Locate the cell with the specified text and output its (X, Y) center coordinate. 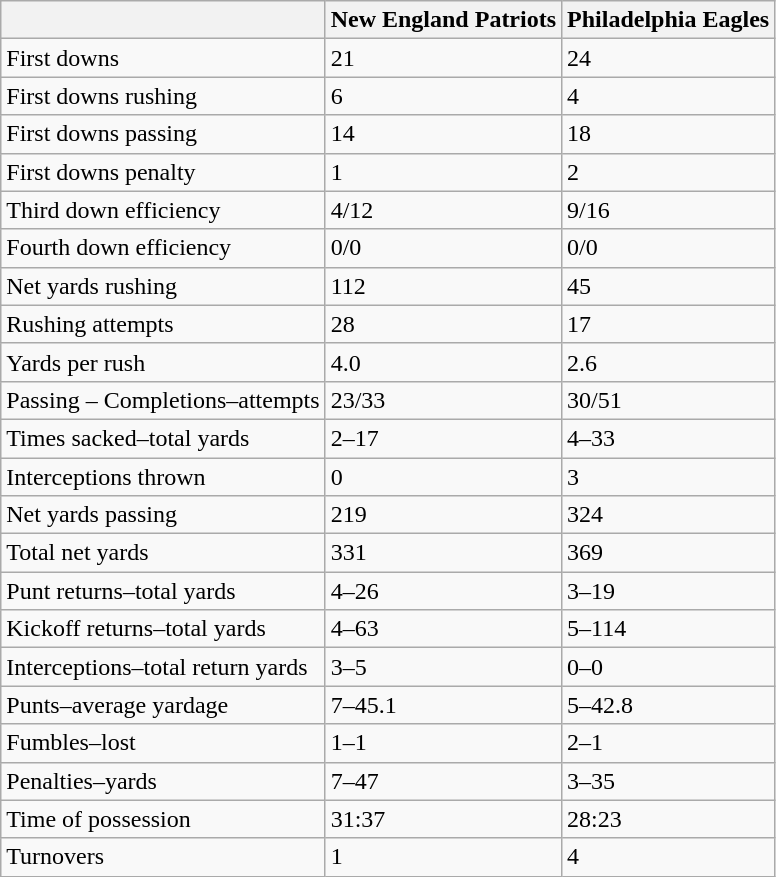
219 (443, 515)
2 (668, 172)
369 (668, 553)
Philadelphia Eagles (668, 20)
2.6 (668, 362)
18 (668, 134)
31:37 (443, 819)
First downs penalty (163, 172)
28 (443, 324)
3–35 (668, 781)
24 (668, 58)
3–19 (668, 591)
Interceptions–total return yards (163, 667)
Net yards rushing (163, 286)
Yards per rush (163, 362)
4–33 (668, 438)
First downs rushing (163, 96)
Punt returns–total yards (163, 591)
3–5 (443, 667)
Third down efficiency (163, 210)
5–114 (668, 629)
331 (443, 553)
4.0 (443, 362)
Fourth down efficiency (163, 248)
9/16 (668, 210)
112 (443, 286)
Turnovers (163, 857)
6 (443, 96)
Kickoff returns–total yards (163, 629)
14 (443, 134)
0–0 (668, 667)
Punts–average yardage (163, 705)
7–45.1 (443, 705)
30/51 (668, 400)
5–42.8 (668, 705)
Rushing attempts (163, 324)
2–1 (668, 743)
4/12 (443, 210)
Net yards passing (163, 515)
1–1 (443, 743)
3 (668, 477)
17 (668, 324)
Times sacked–total yards (163, 438)
Interceptions thrown (163, 477)
Total net yards (163, 553)
New England Patriots (443, 20)
324 (668, 515)
Passing – Completions–attempts (163, 400)
2–17 (443, 438)
28:23 (668, 819)
45 (668, 286)
4–63 (443, 629)
First downs passing (163, 134)
First downs (163, 58)
Time of possession (163, 819)
Penalties–yards (163, 781)
0 (443, 477)
4–26 (443, 591)
23/33 (443, 400)
Fumbles–lost (163, 743)
21 (443, 58)
7–47 (443, 781)
